Locate the cell with the specified text and output its (X, Y) center coordinate. 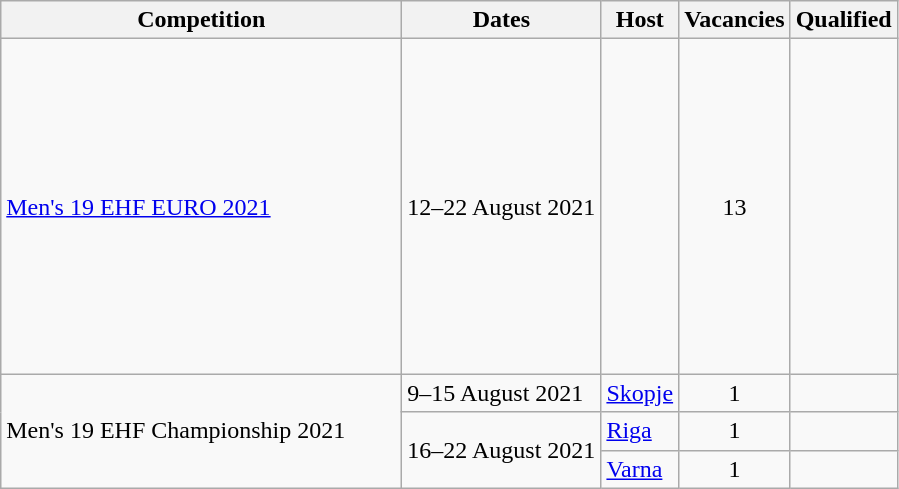
Men's 19 EHF EURO 2021 (202, 206)
Competition (202, 20)
Skopje (640, 393)
Qualified (844, 20)
12–22 August 2021 (502, 206)
Host (640, 20)
Dates (502, 20)
9–15 August 2021 (502, 393)
Riga (640, 431)
Men's 19 EHF Championship 2021 (202, 431)
Varna (640, 469)
Vacancies (735, 20)
13 (735, 206)
16–22 August 2021 (502, 450)
